Return the [x, y] coordinate for the center point of the cell that contains the specified text.  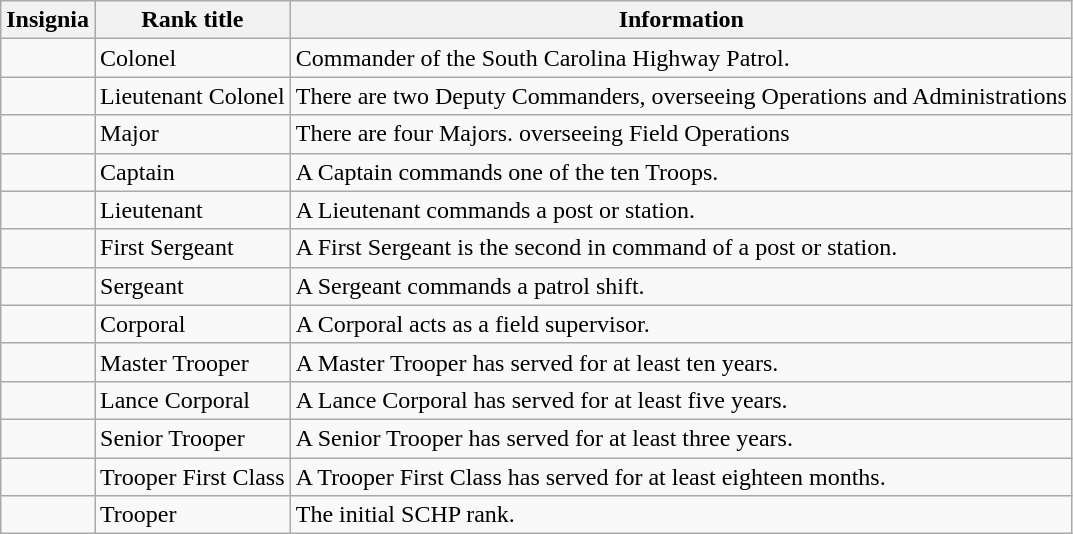
Information [681, 20]
Major [193, 134]
A Master Trooper has served for at least ten years. [681, 362]
A Captain commands one of the ten Troops. [681, 172]
Lieutenant [193, 210]
Corporal [193, 324]
Lieutenant Colonel [193, 96]
Rank title [193, 20]
Colonel [193, 58]
Commander of the South Carolina Highway Patrol. [681, 58]
Trooper First Class [193, 477]
A Corporal acts as a field supervisor. [681, 324]
There are two Deputy Commanders, overseeing Operations and Administrations [681, 96]
A Senior Trooper has served for at least three years. [681, 438]
Master Trooper [193, 362]
Trooper [193, 515]
A Lieutenant commands a post or station. [681, 210]
Senior Trooper [193, 438]
First Sergeant [193, 248]
Sergeant [193, 286]
The initial SCHP rank. [681, 515]
Insignia [48, 20]
A Trooper First Class has served for at least eighteen months. [681, 477]
A Sergeant commands a patrol shift. [681, 286]
Lance Corporal [193, 400]
A Lance Corporal has served for at least five years. [681, 400]
There are four Majors. overseeing Field Operations [681, 134]
A First Sergeant is the second in command of a post or station. [681, 248]
Captain [193, 172]
